Provide the (x, y) coordinate of the cell's center where the given text is located.  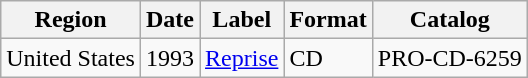
CD (328, 58)
Region (71, 20)
1993 (170, 58)
Format (328, 20)
Date (170, 20)
Catalog (450, 20)
United States (71, 58)
Label (242, 20)
Reprise (242, 58)
PRO-CD-6259 (450, 58)
